Identify which cell holds the provided text, then report its (X, Y) central coordinate. 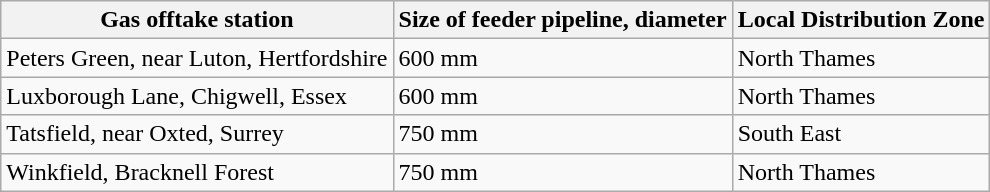
Gas offtake station (197, 20)
Size of feeder pipeline, diameter (562, 20)
Tatsfield, near Oxted, Surrey (197, 134)
Peters Green, near Luton, Hertfordshire (197, 58)
Winkfield, Bracknell Forest (197, 172)
Local Distribution Zone (861, 20)
Luxborough Lane, Chigwell, Essex (197, 96)
South East (861, 134)
